Determine the [X, Y] coordinate at the center of the cell enclosing the given text.  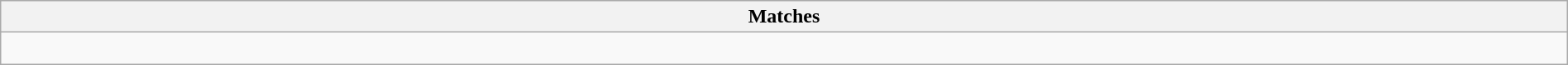
Matches [784, 17]
